Locate the cell with the specified text and output its [x, y] center coordinate. 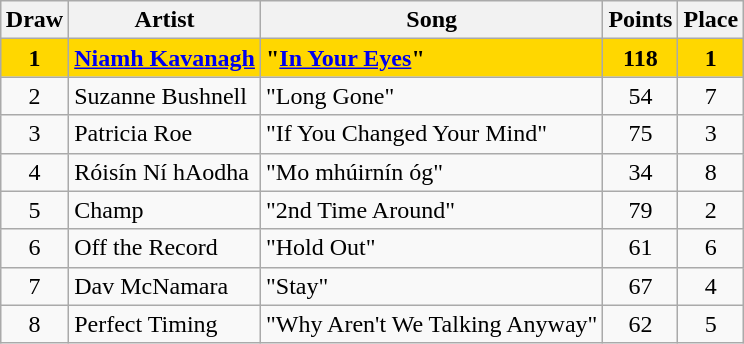
79 [640, 210]
Champ [165, 210]
54 [640, 96]
Off the Record [165, 248]
"Why Aren't We Talking Anyway" [431, 324]
Patricia Roe [165, 134]
62 [640, 324]
Artist [165, 20]
Place [711, 20]
Draw [34, 20]
Suzanne Bushnell [165, 96]
Points [640, 20]
"Mo mhúirnín óg" [431, 172]
"2nd Time Around" [431, 210]
"Long Gone" [431, 96]
75 [640, 134]
118 [640, 58]
Perfect Timing [165, 324]
34 [640, 172]
61 [640, 248]
67 [640, 286]
Niamh Kavanagh [165, 58]
"If You Changed Your Mind" [431, 134]
"In Your Eyes" [431, 58]
Dav McNamara [165, 286]
"Stay" [431, 286]
Róisín Ní hAodha [165, 172]
"Hold Out" [431, 248]
Song [431, 20]
